Pinpoint the cell where the given text exists, returning its [x, y] midpoint coordinate. 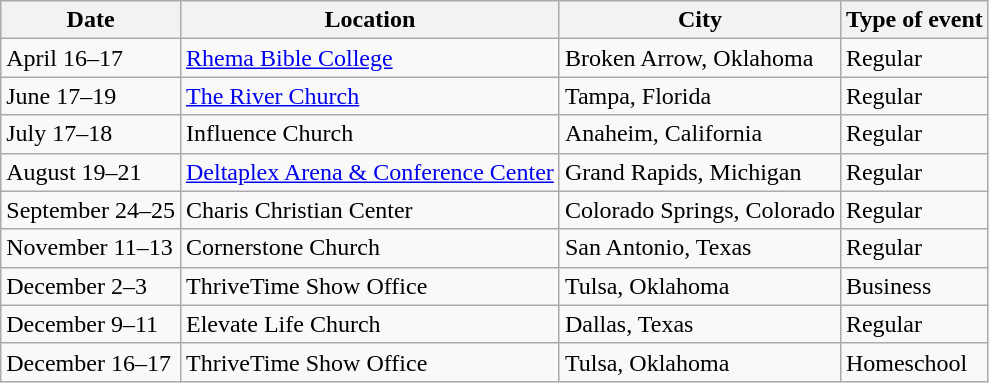
September 24–25 [91, 210]
December 2–3 [91, 286]
Tampa, Florida [700, 96]
June 17–19 [91, 96]
Charis Christian Center [370, 210]
Elevate Life Church [370, 324]
Rhema Bible College [370, 58]
Date [91, 20]
Homeschool [914, 362]
July 17–18 [91, 134]
Business [914, 286]
Deltaplex Arena & Conference Center [370, 172]
San Antonio, Texas [700, 248]
December 9–11 [91, 324]
The River Church [370, 96]
April 16–17 [91, 58]
Anaheim, California [700, 134]
August 19–21 [91, 172]
December 16–17 [91, 362]
Location [370, 20]
City [700, 20]
Influence Church [370, 134]
Grand Rapids, Michigan [700, 172]
November 11–13 [91, 248]
Cornerstone Church [370, 248]
Broken Arrow, Oklahoma [700, 58]
Type of event [914, 20]
Colorado Springs, Colorado [700, 210]
Dallas, Texas [700, 324]
